From the cell containing the given text, extract its center point as (X, Y) coordinate. 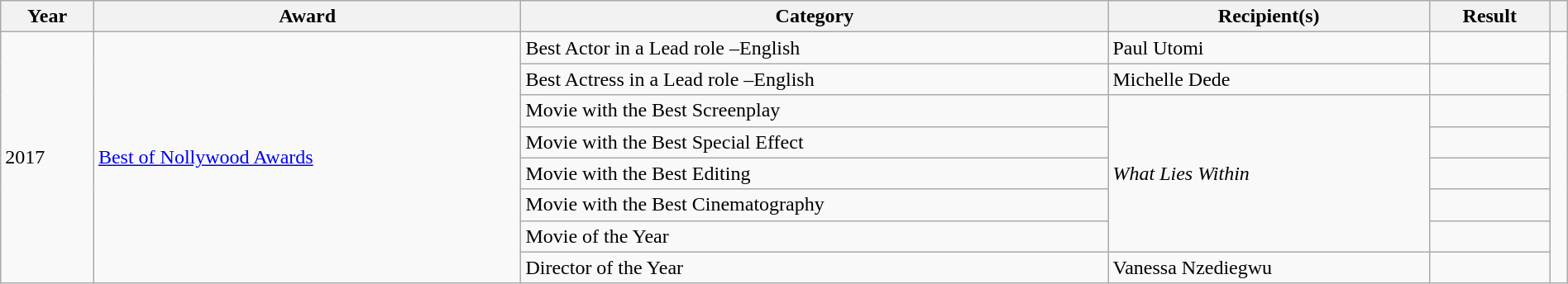
Movie of the Year (815, 236)
Best Actor in a Lead role –English (815, 48)
What Lies Within (1269, 173)
Movie with the Best Special Effect (815, 142)
Paul Utomi (1269, 48)
Michelle Dede (1269, 79)
Award (308, 17)
Best of Nollywood Awards (308, 158)
Vanessa Nzediegwu (1269, 267)
Result (1489, 17)
Movie with the Best Screenplay (815, 111)
Director of the Year (815, 267)
Movie with the Best Editing (815, 173)
Category (815, 17)
Year (48, 17)
Best Actress in a Lead role –English (815, 79)
Movie with the Best Cinematography (815, 205)
2017 (48, 158)
Recipient(s) (1269, 17)
